Provide the [X, Y] coordinate of the cell's center where the given text is located.  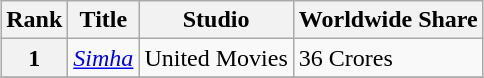
1 [34, 58]
Rank [34, 20]
36 Crores [388, 58]
Studio [216, 20]
Title [104, 20]
United Movies [216, 58]
Simha [104, 58]
Worldwide Share [388, 20]
